Return the [x, y] coordinate for the center point of the cell that contains the specified text.  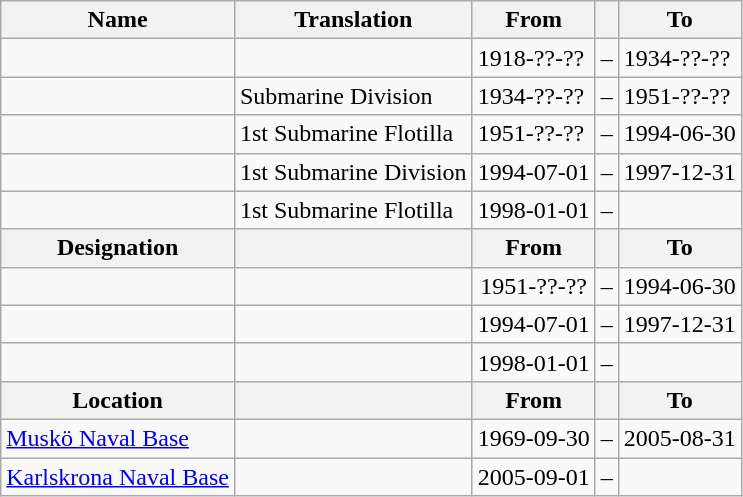
Location [118, 400]
Designation [118, 248]
Name [118, 20]
2005-09-01 [534, 477]
Translation [353, 20]
1st Submarine Division [353, 172]
Muskö Naval Base [118, 438]
Submarine Division [353, 96]
2005-08-31 [680, 438]
1969-09-30 [534, 438]
Karlskrona Naval Base [118, 477]
1918-??-?? [534, 58]
